Output the [x, y] coordinate of the center of the cell containing the given text.  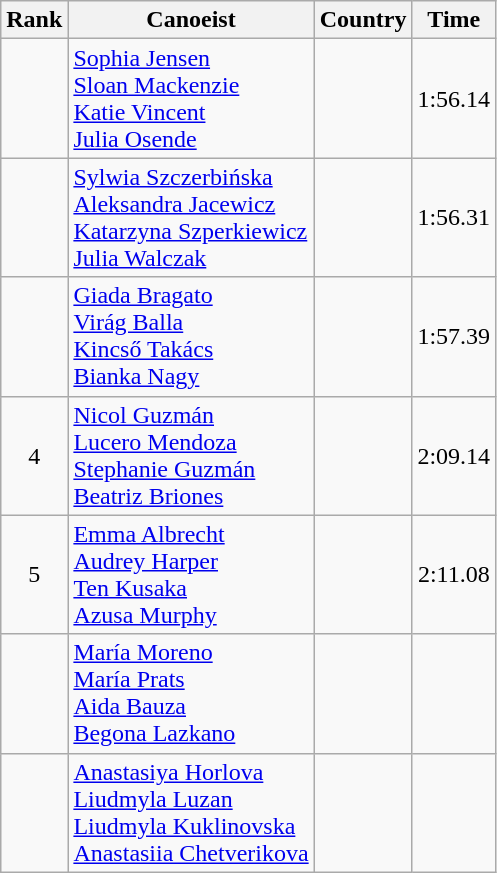
Country [363, 20]
Anastasiya HorlovaLiudmyla LuzanLiudmyla KuklinovskaAnastasiia Chetverikova [191, 812]
Rank [34, 20]
Giada BragatoVirág BallaKincső TakácsBianka Nagy [191, 336]
4 [34, 456]
Nicol GuzmánLucero MendozaStephanie GuzmánBeatriz Briones [191, 456]
Emma AlbrechtAudrey HarperTen KusakaAzusa Murphy [191, 574]
2:09.14 [454, 456]
Sylwia SzczerbińskaAleksandra JacewiczKatarzyna SzperkiewiczJulia Walczak [191, 218]
Sophia JensenSloan MackenzieKatie VincentJulia Osende [191, 98]
María MorenoMaría PratsAida BauzaBegona Lazkano [191, 694]
5 [34, 574]
1:56.31 [454, 218]
2:11.08 [454, 574]
1:56.14 [454, 98]
Time [454, 20]
1:57.39 [454, 336]
Canoeist [191, 20]
